Return (x, y) of the center of cell containing provided text 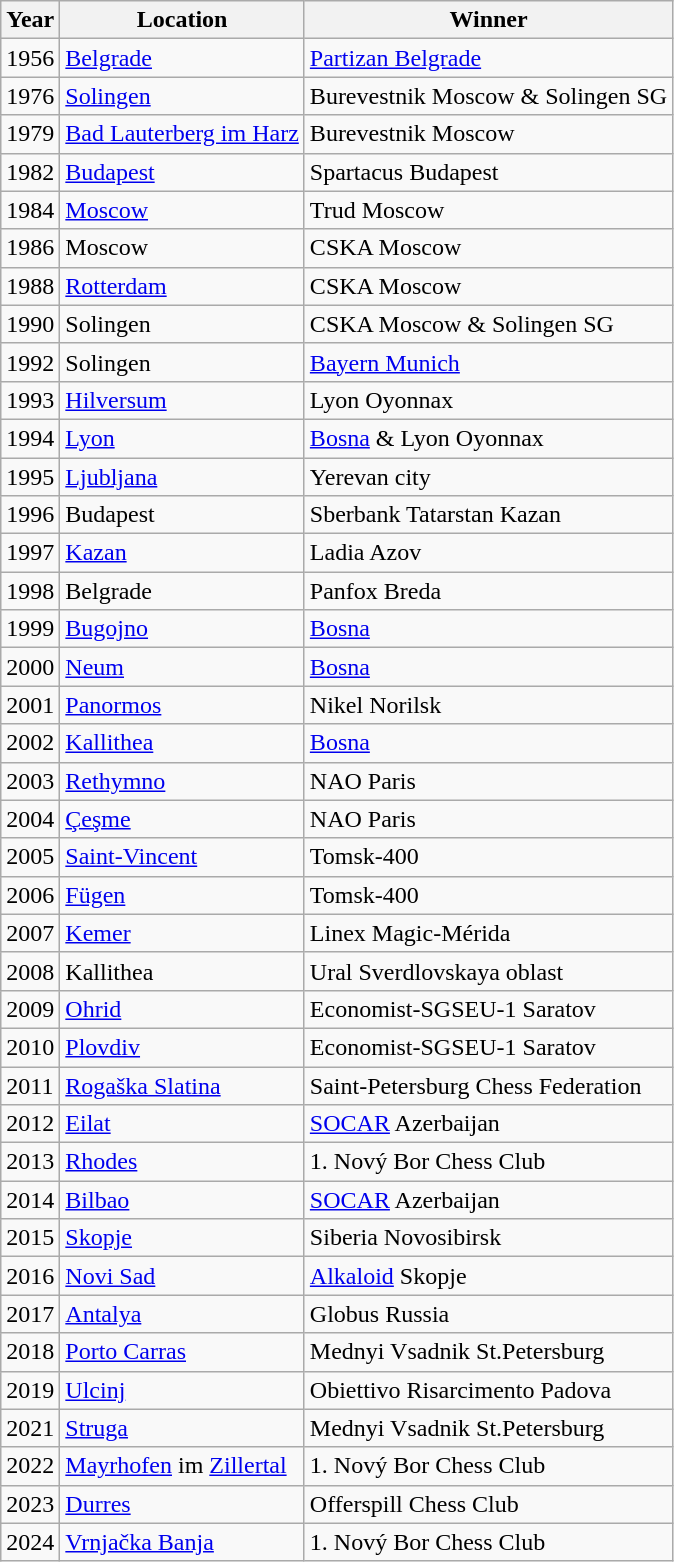
Lyon Oyonnax (488, 400)
Rethymno (182, 781)
Spartacus Budapest (488, 172)
Ulcinj (182, 1390)
2014 (30, 1200)
Saint-Vincent (182, 857)
Globus Russia (488, 1314)
2011 (30, 1085)
Bad Lauterberg im Harz (182, 134)
2012 (30, 1124)
Çeşme (182, 819)
Bosna & Lyon Oyonnax (488, 438)
Obiettivo Risarcimento Padova (488, 1390)
Hilversum (182, 400)
2008 (30, 971)
2016 (30, 1276)
Lyon (182, 438)
2004 (30, 819)
2003 (30, 781)
1994 (30, 438)
1997 (30, 553)
1956 (30, 58)
Fügen (182, 895)
Rotterdam (182, 286)
Burevestnik Moscow & Solingen SG (488, 96)
Bayern Munich (488, 362)
1986 (30, 248)
Year (30, 20)
Location (182, 20)
Bugojno (182, 629)
Yerevan city (488, 477)
2015 (30, 1238)
Durres (182, 1504)
Panfox Breda (488, 591)
2024 (30, 1542)
1976 (30, 96)
2010 (30, 1047)
2022 (30, 1466)
Porto Carras (182, 1352)
Plovdiv (182, 1047)
1996 (30, 515)
Ohrid (182, 1009)
1982 (30, 172)
Bilbao (182, 1200)
Siberia Novosibirsk (488, 1238)
Antalya (182, 1314)
2021 (30, 1428)
Burevestnik Moscow (488, 134)
Novi Sad (182, 1276)
Ural Sverdlovskaya oblast (488, 971)
1990 (30, 324)
Neum (182, 667)
2005 (30, 857)
Vrnjačka Banja (182, 1542)
Partizan Belgrade (488, 58)
1992 (30, 362)
2017 (30, 1314)
Trud Moscow (488, 210)
Kemer (182, 933)
2006 (30, 895)
Saint-Petersburg Chess Federation (488, 1085)
CSKA Moscow & Solingen SG (488, 324)
1979 (30, 134)
Rhodes (182, 1162)
Kazan (182, 553)
2002 (30, 743)
Linex Magic-Mérida (488, 933)
1999 (30, 629)
Sberbank Tatarstan Kazan (488, 515)
Winner (488, 20)
Ljubljana (182, 477)
Panormos (182, 705)
1993 (30, 400)
2018 (30, 1352)
Offerspill Chess Club (488, 1504)
1998 (30, 591)
Rogaška Slatina (182, 1085)
Skopje (182, 1238)
Struga (182, 1428)
2007 (30, 933)
2001 (30, 705)
2023 (30, 1504)
Nikel Norilsk (488, 705)
2013 (30, 1162)
2000 (30, 667)
Ladia Azov (488, 553)
Mayrhofen im Zillertal (182, 1466)
2009 (30, 1009)
1988 (30, 286)
1984 (30, 210)
1995 (30, 477)
Eilat (182, 1124)
Alkaloid Skopje (488, 1276)
2019 (30, 1390)
